Return the [X, Y] coordinate for the center point of the cell that contains the specified text.  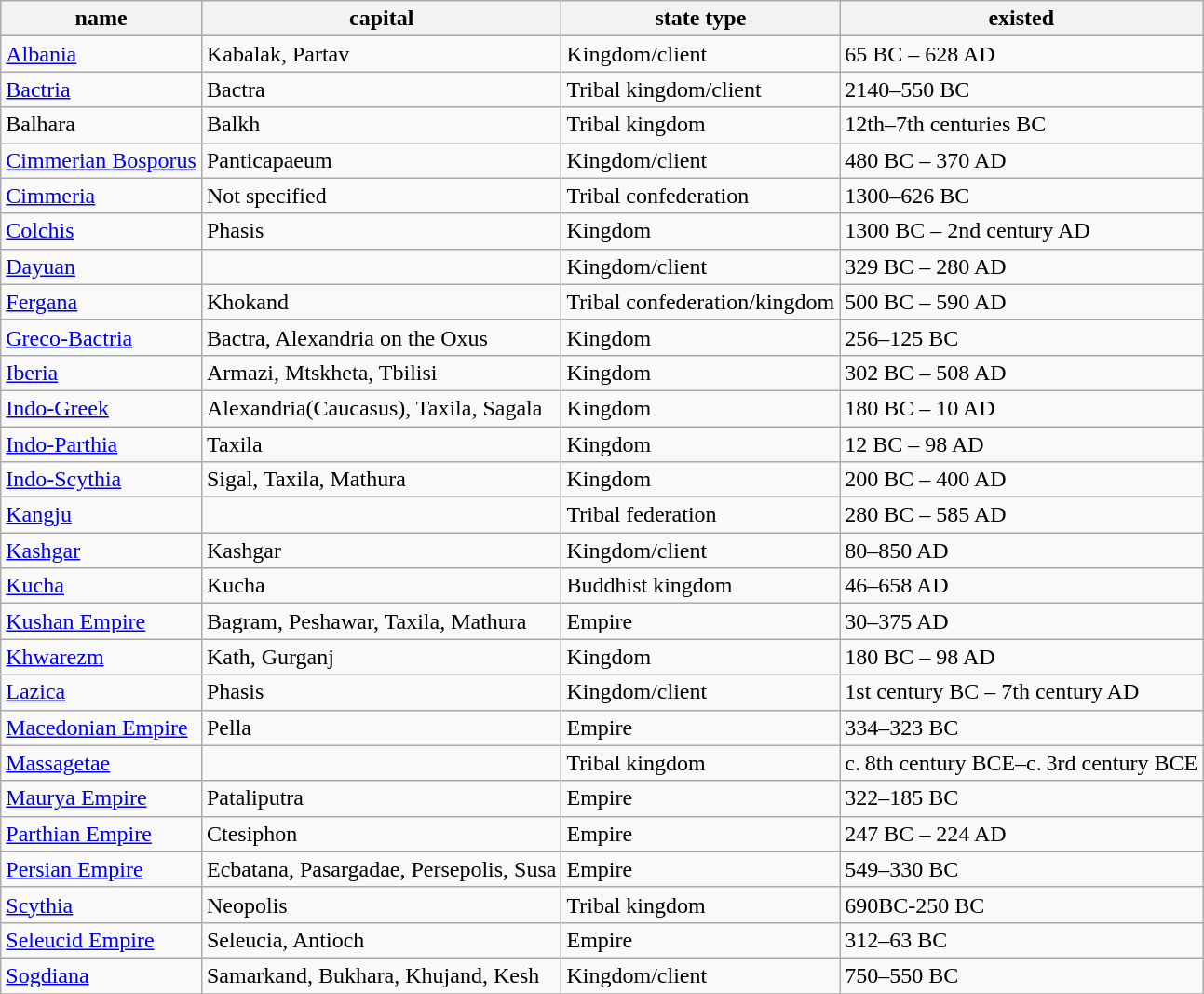
280 BC – 585 AD [1021, 515]
Neopolis [382, 905]
322–185 BC [1021, 798]
Tribal federation [700, 515]
Indo-Scythia [101, 480]
name [101, 19]
Panticapaeum [382, 160]
capital [382, 19]
Dayuan [101, 266]
Iberia [101, 373]
Sigal, Taxila, Mathura [382, 480]
312–63 BC [1021, 940]
80–850 AD [1021, 551]
256–125 BC [1021, 337]
Tribal kingdom/client [700, 89]
Not specified [382, 196]
Massagetae [101, 763]
480 BC – 370 AD [1021, 160]
549–330 BC [1021, 869]
Khokand [382, 302]
Armazi, Mtskheta, Tbilisi [382, 373]
existed [1021, 19]
Bagram, Peshawar, Taxila, Mathura [382, 621]
329 BC – 280 AD [1021, 266]
Kushan Empire [101, 621]
12 BC – 98 AD [1021, 444]
Sogdiana [101, 975]
750–550 BC [1021, 975]
Maurya Empire [101, 798]
Fergana [101, 302]
500 BC – 590 AD [1021, 302]
2140–550 BC [1021, 89]
Buddhist kingdom [700, 586]
Cimmerian Bosporus [101, 160]
Bactra [382, 89]
Seleucid Empire [101, 940]
65 BC – 628 AD [1021, 54]
Kath, Gurganj [382, 657]
Khwarezm [101, 657]
Tribal confederation/kingdom [700, 302]
Pella [382, 728]
302 BC – 508 AD [1021, 373]
Ecbatana, Pasargadae, Persepolis, Susa [382, 869]
Cimmeria [101, 196]
Indo-Greek [101, 408]
state type [700, 19]
Albania [101, 54]
247 BC – 224 AD [1021, 834]
1st century BC – 7th century AD [1021, 692]
Parthian Empire [101, 834]
Pataliputra [382, 798]
30–375 AD [1021, 621]
Seleucia, Antioch [382, 940]
Scythia [101, 905]
Macedonian Empire [101, 728]
Bactria [101, 89]
Balkh [382, 125]
1300–626 BC [1021, 196]
Indo-Parthia [101, 444]
Ctesiphon [382, 834]
Kangju [101, 515]
46–658 AD [1021, 586]
Lazica [101, 692]
Colchis [101, 231]
690BC-250 BC [1021, 905]
200 BC – 400 AD [1021, 480]
180 BC – 10 AD [1021, 408]
c. 8th century BCE–c. 3rd century BCE [1021, 763]
Greco-Bactria [101, 337]
1300 BC – 2nd century AD [1021, 231]
180 BC – 98 AD [1021, 657]
334–323 BC [1021, 728]
Samarkand, Bukhara, Khujand, Kesh [382, 975]
Bactra, Alexandria on the Oxus [382, 337]
Tribal confederation [700, 196]
Taxila [382, 444]
Balhara [101, 125]
Alexandria(Caucasus), Taxila, Sagala [382, 408]
Persian Empire [101, 869]
12th–7th centuries BC [1021, 125]
Kabalak, Partav [382, 54]
